For the text-containing cell, return its midpoint in (x, y) coordinate format. 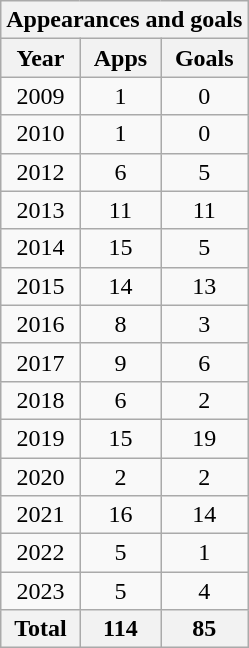
2015 (40, 286)
4 (204, 591)
Goals (204, 58)
2017 (40, 362)
19 (204, 438)
85 (204, 629)
2020 (40, 477)
3 (204, 324)
114 (120, 629)
Total (40, 629)
2016 (40, 324)
2013 (40, 210)
2019 (40, 438)
2018 (40, 400)
2012 (40, 172)
Appearances and goals (124, 20)
9 (120, 362)
2009 (40, 96)
16 (120, 515)
2014 (40, 248)
2010 (40, 134)
Apps (120, 58)
2023 (40, 591)
2021 (40, 515)
8 (120, 324)
2022 (40, 553)
Year (40, 58)
13 (204, 286)
